Locate the cell with the specified text and output its [X, Y] center coordinate. 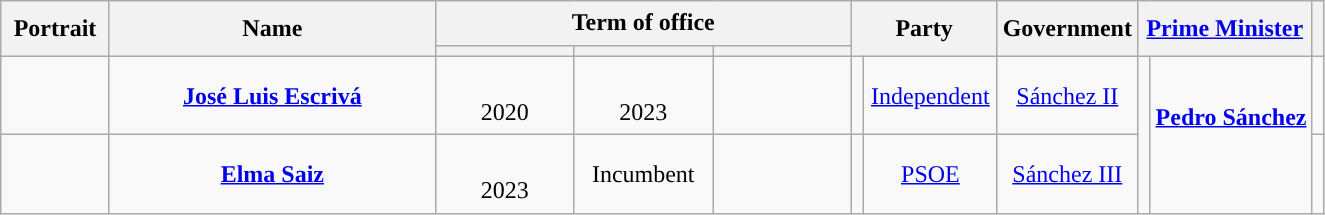
Incumbent [644, 174]
Portrait [56, 29]
Elma Saiz [272, 174]
Name [272, 29]
Pedro Sánchez [1231, 134]
PSOE [931, 174]
Independent [931, 95]
Party [924, 29]
Term of office [643, 24]
Sánchez III [1067, 174]
José Luis Escrivá [272, 95]
Government [1067, 29]
2020 [504, 95]
Prime Minister [1224, 29]
Sánchez II [1067, 95]
